For the text-containing cell, return its midpoint in [X, Y] coordinate format. 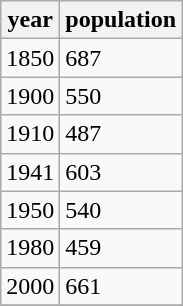
1980 [30, 248]
population [121, 20]
687 [121, 58]
1850 [30, 58]
1910 [30, 134]
603 [121, 172]
2000 [30, 286]
1941 [30, 172]
540 [121, 210]
1900 [30, 96]
459 [121, 248]
1950 [30, 210]
year [30, 20]
550 [121, 96]
661 [121, 286]
487 [121, 134]
